Provide the (x, y) coordinate of the cell's center where the given text is located.  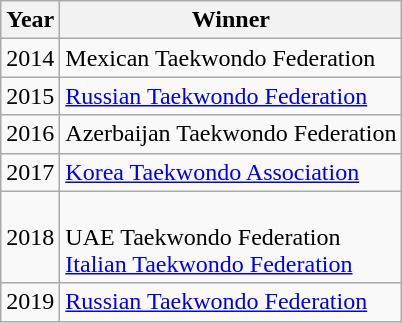
Azerbaijan Taekwondo Federation (231, 134)
Winner (231, 20)
2014 (30, 58)
2019 (30, 302)
UAE Taekwondo Federation Italian Taekwondo Federation (231, 237)
Korea Taekwondo Association (231, 172)
2018 (30, 237)
2017 (30, 172)
2015 (30, 96)
Year (30, 20)
Mexican Taekwondo Federation (231, 58)
2016 (30, 134)
